Return the (X, Y) coordinate for the center point of the cell that contains the specified text.  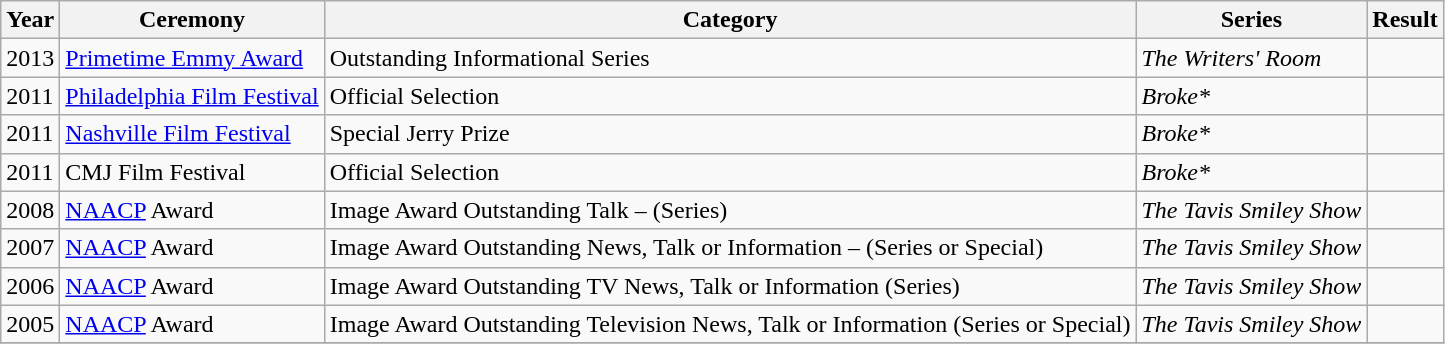
Image Award Outstanding Talk – (Series) (730, 210)
2007 (30, 248)
Ceremony (192, 20)
Image Award Outstanding News, Talk or Information – (Series or Special) (730, 248)
2008 (30, 210)
Philadelphia Film Festival (192, 96)
2006 (30, 286)
2005 (30, 324)
Image Award Outstanding Television News, Talk or Information (Series or Special) (730, 324)
Image Award Outstanding TV News, Talk or Information (Series) (730, 286)
Primetime Emmy Award (192, 58)
Year (30, 20)
Nashville Film Festival (192, 134)
Result (1405, 20)
CMJ Film Festival (192, 172)
Special Jerry Prize (730, 134)
Series (1252, 20)
The Writers' Room (1252, 58)
2013 (30, 58)
Outstanding Informational Series (730, 58)
Category (730, 20)
